From the cell containing the given text, extract its center point as (x, y) coordinate. 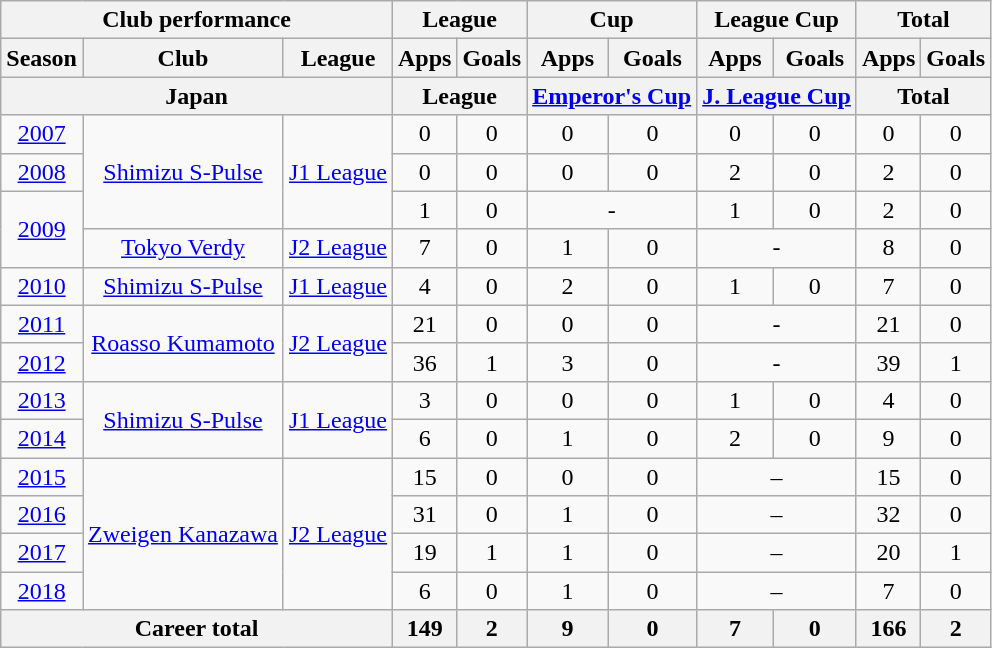
2014 (42, 438)
Season (42, 58)
36 (424, 362)
J. League Cup (777, 96)
19 (424, 553)
Club performance (197, 20)
39 (888, 362)
2017 (42, 553)
2012 (42, 362)
2010 (42, 286)
Club (182, 58)
166 (888, 629)
149 (424, 629)
2009 (42, 229)
2011 (42, 324)
Career total (197, 629)
Tokyo Verdy (182, 248)
2015 (42, 477)
Zweigen Kanazawa (182, 534)
Emperor's Cup (612, 96)
20 (888, 553)
2016 (42, 515)
League Cup (777, 20)
8 (888, 248)
Japan (197, 96)
2008 (42, 172)
2013 (42, 400)
2018 (42, 591)
31 (424, 515)
Roasso Kumamoto (182, 343)
2007 (42, 134)
32 (888, 515)
Cup (612, 20)
